Identify which cell holds the provided text, then report its [X, Y] central coordinate. 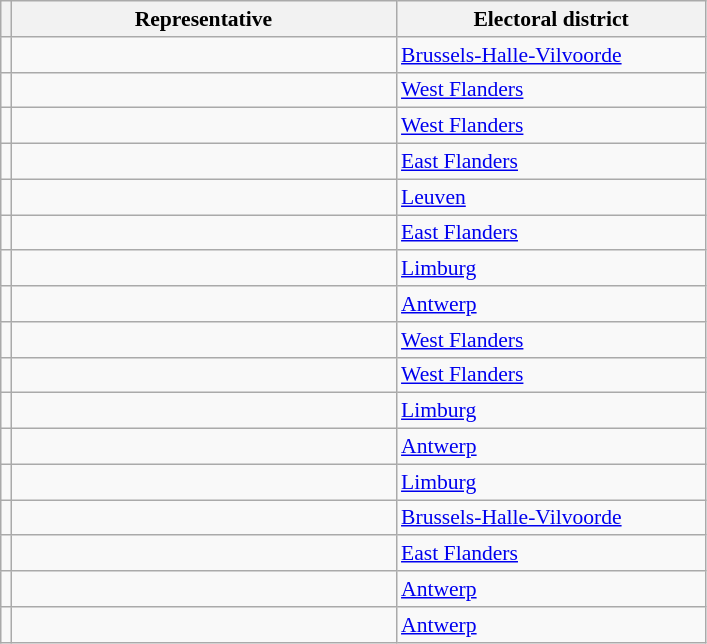
Electoral district [551, 19]
Representative [204, 19]
Leuven [551, 197]
